Extract the [x, y] coordinate from the center of the cell holding the provided text.  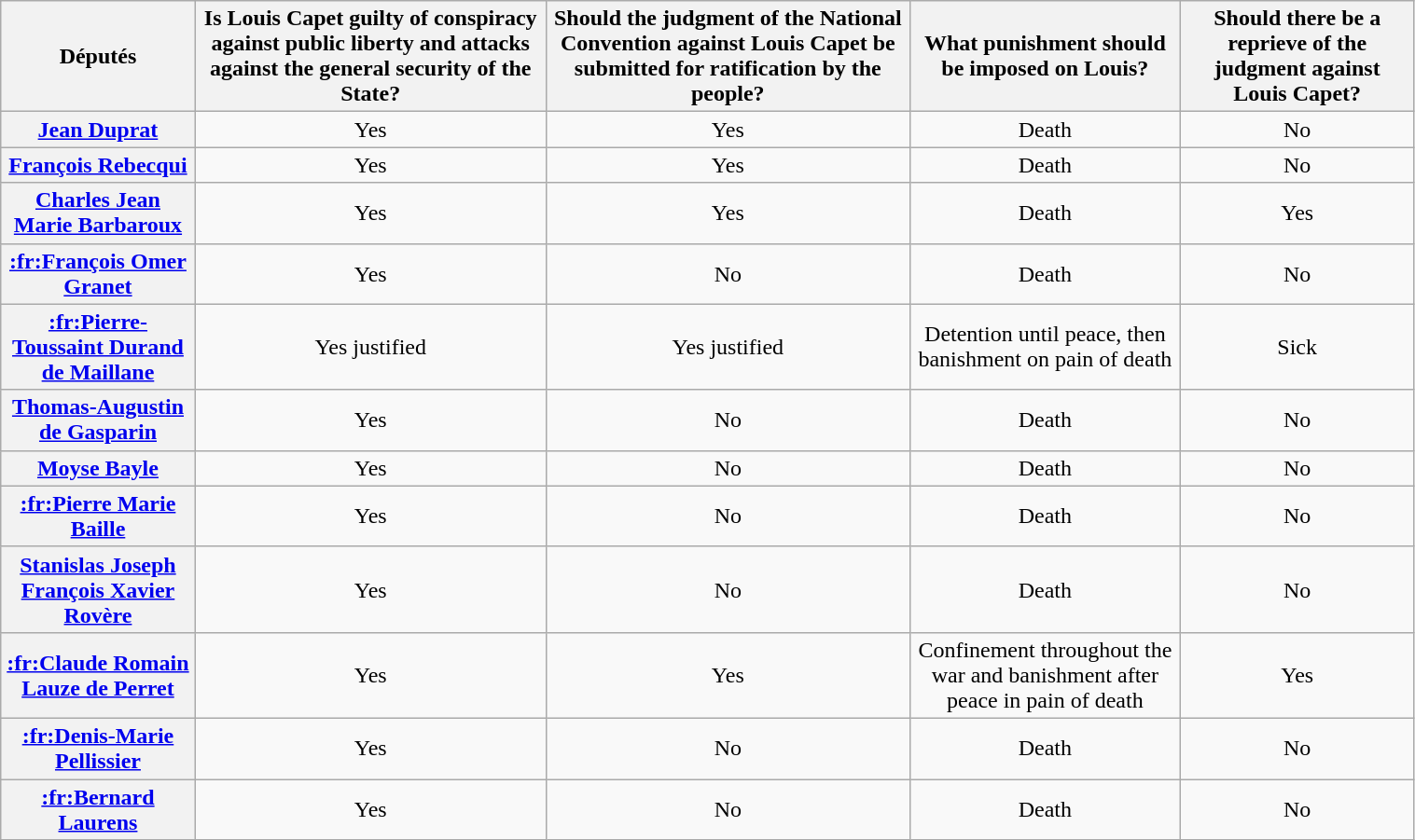
Députés [98, 56]
Sick [1297, 347]
:fr:Denis-Marie Pellissier [98, 748]
Thomas-Augustin de Gasparin [98, 420]
Charles Jean Marie Barbaroux [98, 213]
Jean Duprat [98, 130]
Should the judgment of the National Convention against Louis Capet be submitted for ratification by the people? [728, 56]
Moyse Bayle [98, 468]
Confinement throughout the war and banishment after peace in pain of death [1045, 675]
François Rebecqui [98, 165]
Is Louis Capet guilty of conspiracy against public liberty and attacks against the general security of the State? [370, 56]
:fr:Claude Romain Lauze de Perret [98, 675]
:fr:François Omer Granet [98, 274]
:fr:Pierre Marie Baille [98, 516]
Stanislas Joseph François Xavier Rovère [98, 589]
Should there be a reprieve of the judgment against Louis Capet? [1297, 56]
:fr:Bernard Laurens [98, 809]
:fr:Pierre-Toussaint Durand de Maillane [98, 347]
What punishment should be imposed on Louis? [1045, 56]
Detention until peace, then banishment on pain of death [1045, 347]
